Search for the cell housing the specified text and yield its (X, Y) center coordinate. 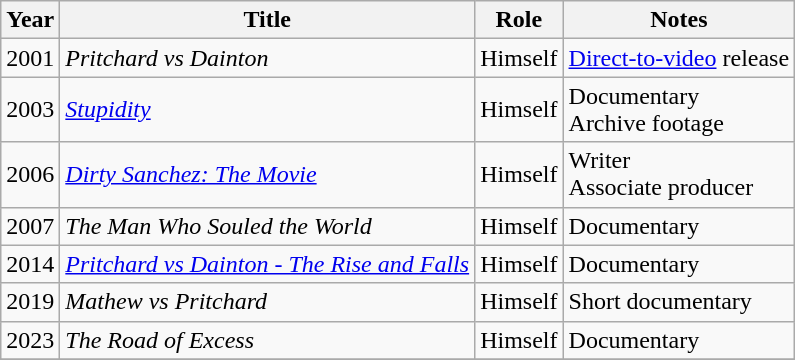
2003 (30, 110)
2007 (30, 226)
Year (30, 20)
2023 (30, 340)
Title (268, 20)
Dirty Sanchez: The Movie (268, 174)
Mathew vs Pritchard (268, 302)
The Man Who Souled the World (268, 226)
Pritchard vs Dainton - The Rise and Falls (268, 264)
Pritchard vs Dainton (268, 58)
DocumentaryArchive footage (679, 110)
WriterAssociate producer (679, 174)
Role (519, 20)
Direct-to-video release (679, 58)
Notes (679, 20)
2001 (30, 58)
2019 (30, 302)
2006 (30, 174)
2014 (30, 264)
The Road of Excess (268, 340)
Short documentary (679, 302)
Stupidity (268, 110)
